Search for the cell housing the specified text and yield its [x, y] center coordinate. 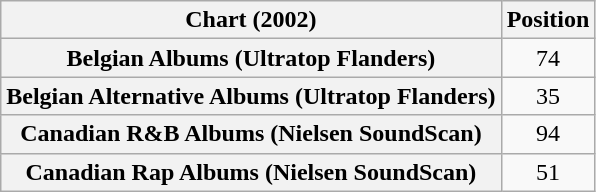
Chart (2002) [251, 20]
94 [548, 134]
Canadian Rap Albums (Nielsen SoundScan) [251, 172]
Belgian Albums (Ultratop Flanders) [251, 58]
74 [548, 58]
Position [548, 20]
Belgian Alternative Albums (Ultratop Flanders) [251, 96]
51 [548, 172]
Canadian R&B Albums (Nielsen SoundScan) [251, 134]
35 [548, 96]
